From the cell containing the given text, extract its center point as (x, y) coordinate. 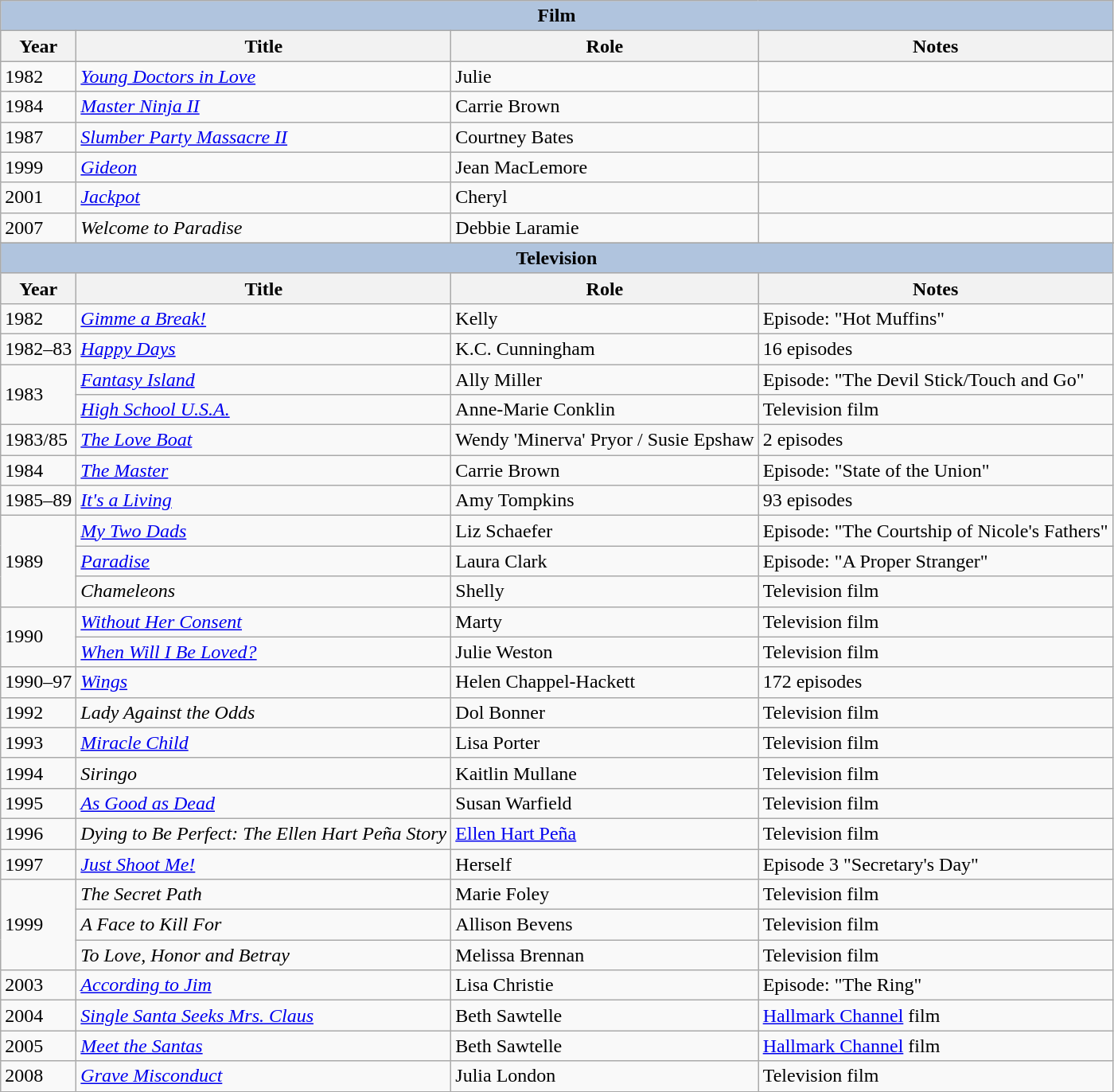
1996 (38, 833)
Jean MacLemore (605, 167)
Episode: "Hot Muffins" (936, 318)
High School U.S.A. (264, 410)
1993 (38, 743)
My Two Dads (264, 531)
The Master (264, 470)
The Love Boat (264, 440)
Siringo (264, 773)
Liz Schaefer (605, 531)
Without Her Consent (264, 622)
Julie Weston (605, 652)
Courtney Bates (605, 137)
Lady Against the Odds (264, 712)
Young Doctors in Love (264, 76)
Episode: "A Proper Stranger" (936, 561)
Welcome to Paradise (264, 228)
Jackpot (264, 197)
1994 (38, 773)
Julia London (605, 1076)
Lisa Christie (605, 985)
Miracle Child (264, 743)
Episode 3 "Secretary's Day" (936, 864)
Fantasy Island (264, 380)
Allison Bevens (605, 925)
Herself (605, 864)
Dol Bonner (605, 712)
Dying to Be Perfect: The Ellen Hart Peña Story (264, 833)
Television (557, 258)
Cheryl (605, 197)
Episode: "The Devil Stick/Touch and Go" (936, 380)
2 episodes (936, 440)
Kelly (605, 318)
1983 (38, 395)
Film (557, 16)
1982–83 (38, 349)
Happy Days (264, 349)
When Will I Be Loved? (264, 652)
The Secret Path (264, 895)
Chameleons (264, 591)
2004 (38, 1016)
1985–89 (38, 501)
Episode: "The Ring" (936, 985)
Anne-Marie Conklin (605, 410)
2007 (38, 228)
1990–97 (38, 682)
1990 (38, 637)
1997 (38, 864)
172 episodes (936, 682)
As Good as Dead (264, 803)
2003 (38, 985)
1983/85 (38, 440)
Ellen Hart Peña (605, 833)
Episode: "State of the Union" (936, 470)
Wings (264, 682)
Amy Tompkins (605, 501)
1995 (38, 803)
Kaitlin Mullane (605, 773)
To Love, Honor and Betray (264, 955)
K.C. Cunningham (605, 349)
Marty (605, 622)
Marie Foley (605, 895)
Single Santa Seeks Mrs. Claus (264, 1016)
Meet the Santas (264, 1046)
Just Shoot Me! (264, 864)
Grave Misconduct (264, 1076)
Helen Chappel-Hackett (605, 682)
Episode: "The Courtship of Nicole's Fathers" (936, 531)
Gimme a Break! (264, 318)
1987 (38, 137)
1989 (38, 561)
Wendy 'Minerva' Pryor / Susie Epshaw (605, 440)
Paradise (264, 561)
Melissa Brennan (605, 955)
Gideon (264, 167)
Shelly (605, 591)
Lisa Porter (605, 743)
Slumber Party Massacre II (264, 137)
16 episodes (936, 349)
According to Jim (264, 985)
93 episodes (936, 501)
Susan Warfield (605, 803)
2008 (38, 1076)
Julie (605, 76)
Laura Clark (605, 561)
Debbie Laramie (605, 228)
2005 (38, 1046)
2001 (38, 197)
1992 (38, 712)
A Face to Kill For (264, 925)
Master Ninja II (264, 107)
Ally Miller (605, 380)
It's a Living (264, 501)
